Search for the cell housing the specified text and yield its [X, Y] center coordinate. 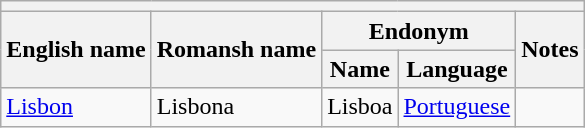
Name [360, 69]
Language [457, 69]
Lisboa [360, 107]
Notes [550, 50]
Lisbon [76, 107]
Portuguese [457, 107]
English name [76, 50]
Lisbona [236, 107]
Endonym [419, 31]
Romansh name [236, 50]
